Determine the [X, Y] coordinate at the center of the cell enclosing the given text.  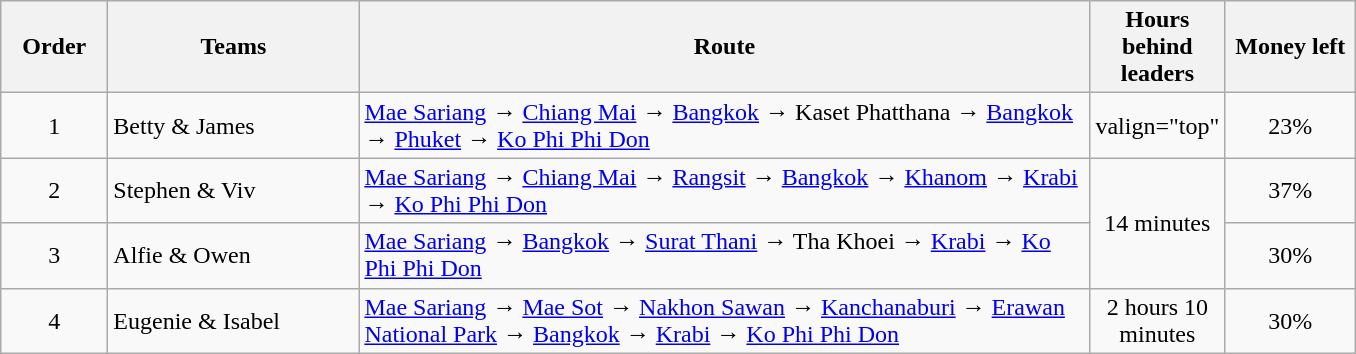
23% [1290, 126]
1 [54, 126]
Mae Sariang → Mae Sot → Nakhon Sawan → Kanchanaburi → Erawan National Park → Bangkok → Krabi → Ko Phi Phi Don [724, 320]
2 [54, 190]
Teams [234, 47]
37% [1290, 190]
Hours behind leaders [1158, 47]
Mae Sariang → Bangkok → Surat Thani → Tha Khoei → Krabi → Ko Phi Phi Don [724, 256]
valign="top" [1158, 126]
Money left [1290, 47]
Order [54, 47]
Mae Sariang → Chiang Mai → Rangsit → Bangkok → Khanom → Krabi → Ko Phi Phi Don [724, 190]
Alfie & Owen [234, 256]
Eugenie & Isabel [234, 320]
14 minutes [1158, 223]
2 hours 10 minutes [1158, 320]
Route [724, 47]
Betty & James [234, 126]
Stephen & Viv [234, 190]
3 [54, 256]
Mae Sariang → Chiang Mai → Bangkok → Kaset Phatthana → Bangkok → Phuket → Ko Phi Phi Don [724, 126]
4 [54, 320]
